From the cell containing the given text, extract its center point as [x, y] coordinate. 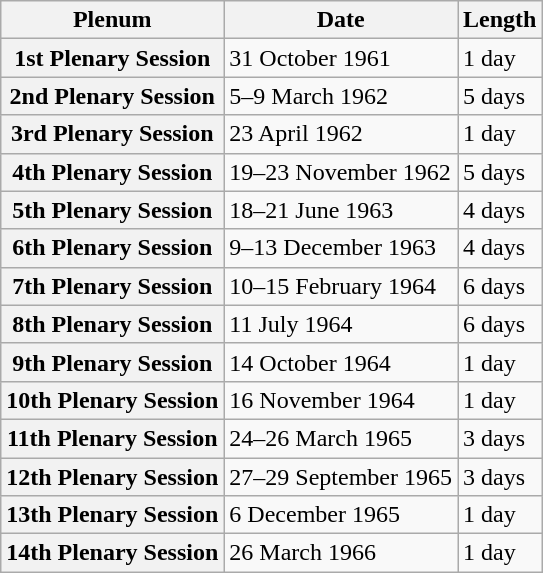
8th Plenary Session [112, 324]
16 November 1964 [341, 400]
11 July 1964 [341, 324]
13th Plenary Session [112, 515]
5–9 March 1962 [341, 96]
18–21 June 1963 [341, 210]
10–15 February 1964 [341, 286]
14 October 1964 [341, 362]
1st Plenary Session [112, 58]
23 April 1962 [341, 134]
5th Plenary Session [112, 210]
27–29 September 1965 [341, 477]
Length [500, 20]
31 October 1961 [341, 58]
12th Plenary Session [112, 477]
9th Plenary Session [112, 362]
Date [341, 20]
4th Plenary Session [112, 172]
3rd Plenary Session [112, 134]
6th Plenary Session [112, 248]
6 December 1965 [341, 515]
9–13 December 1963 [341, 248]
24–26 March 1965 [341, 438]
14th Plenary Session [112, 553]
26 March 1966 [341, 553]
7th Plenary Session [112, 286]
19–23 November 1962 [341, 172]
11th Plenary Session [112, 438]
2nd Plenary Session [112, 96]
10th Plenary Session [112, 400]
Plenum [112, 20]
